From the cell containing the given text, extract its center point as [X, Y] coordinate. 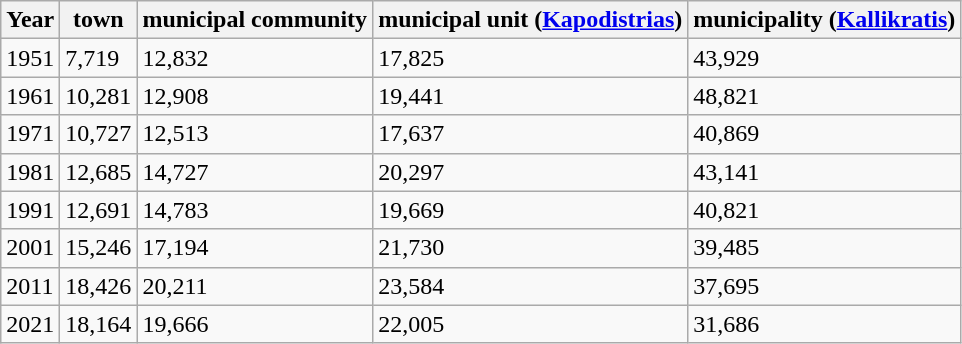
1961 [30, 96]
43,141 [824, 172]
19,669 [530, 210]
20,297 [530, 172]
Year [30, 20]
2011 [30, 286]
12,908 [255, 96]
48,821 [824, 96]
15,246 [98, 248]
10,727 [98, 134]
19,666 [255, 324]
23,584 [530, 286]
31,686 [824, 324]
39,485 [824, 248]
40,821 [824, 210]
7,719 [98, 58]
43,929 [824, 58]
17,637 [530, 134]
18,426 [98, 286]
22,005 [530, 324]
14,727 [255, 172]
12,832 [255, 58]
municipal unit (Kapodistrias) [530, 20]
37,695 [824, 286]
20,211 [255, 286]
12,685 [98, 172]
17,825 [530, 58]
21,730 [530, 248]
1991 [30, 210]
18,164 [98, 324]
1971 [30, 134]
17,194 [255, 248]
town [98, 20]
2021 [30, 324]
municipality (Kallikratis) [824, 20]
40,869 [824, 134]
2001 [30, 248]
10,281 [98, 96]
19,441 [530, 96]
12,691 [98, 210]
1951 [30, 58]
municipal community [255, 20]
1981 [30, 172]
12,513 [255, 134]
14,783 [255, 210]
